For the text-containing cell, return its midpoint in [x, y] coordinate format. 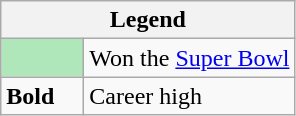
Career high [190, 96]
Won the Super Bowl [190, 58]
Legend [148, 20]
Bold [42, 96]
